Find where the given text appears and provide that cell's center as (X, Y) coordinate. 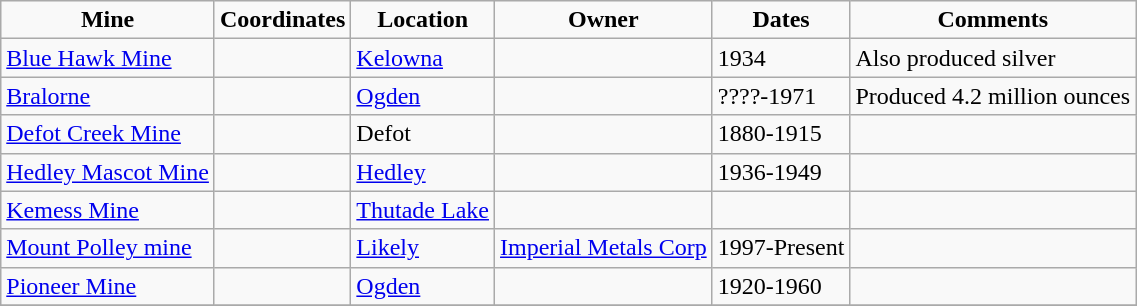
Hedley Mascot Mine (108, 172)
Kemess Mine (108, 210)
1936-1949 (781, 172)
Comments (993, 20)
1880-1915 (781, 134)
1934 (781, 58)
Hedley (423, 172)
Mine (108, 20)
Dates (781, 20)
Imperial Metals Corp (604, 248)
Pioneer Mine (108, 286)
Also produced silver (993, 58)
Thutade Lake (423, 210)
Owner (604, 20)
Coordinates (282, 20)
Produced 4.2 million ounces (993, 96)
Bralorne (108, 96)
1920-1960 (781, 286)
Defot Creek Mine (108, 134)
Likely (423, 248)
????-1971 (781, 96)
1997-Present (781, 248)
Defot (423, 134)
Location (423, 20)
Mount Polley mine (108, 248)
Blue Hawk Mine (108, 58)
Kelowna (423, 58)
